Return the (X, Y) coordinate for the center point of the cell that contains the specified text.  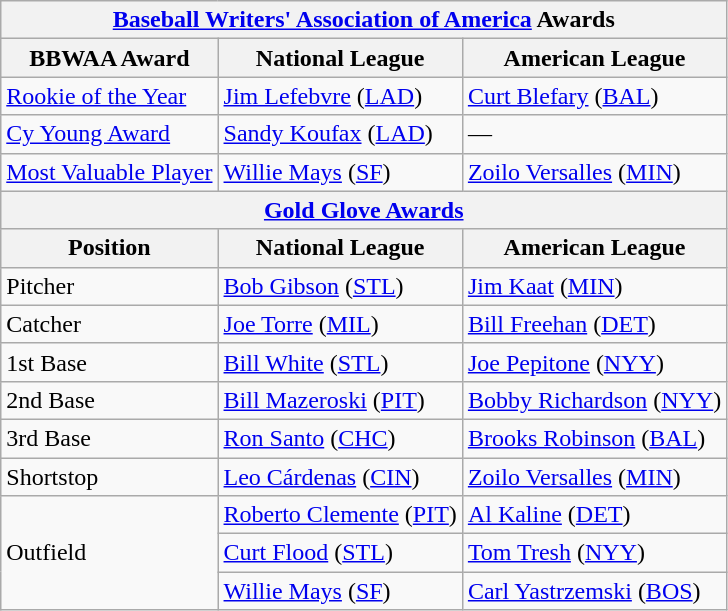
Bill Freehan (DET) (594, 324)
— (594, 134)
Al Kaline (DET) (594, 515)
Bill White (STL) (340, 362)
Rookie of the Year (110, 96)
Ron Santo (CHC) (340, 438)
Jim Lefebvre (LAD) (340, 96)
2nd Base (110, 400)
Gold Glove Awards (364, 210)
Joe Pepitone (NYY) (594, 362)
Most Valuable Player (110, 172)
Catcher (110, 324)
Brooks Robinson (BAL) (594, 438)
Tom Tresh (NYY) (594, 553)
Shortstop (110, 477)
Cy Young Award (110, 134)
Bobby Richardson (NYY) (594, 400)
Bill Mazeroski (PIT) (340, 400)
Position (110, 248)
Baseball Writers' Association of America Awards (364, 20)
Bob Gibson (STL) (340, 286)
BBWAA Award (110, 58)
Joe Torre (MIL) (340, 324)
Jim Kaat (MIN) (594, 286)
Sandy Koufax (LAD) (340, 134)
Leo Cárdenas (CIN) (340, 477)
Carl Yastrzemski (BOS) (594, 591)
Roberto Clemente (PIT) (340, 515)
Outfield (110, 553)
1st Base (110, 362)
Curt Blefary (BAL) (594, 96)
Curt Flood (STL) (340, 553)
Pitcher (110, 286)
3rd Base (110, 438)
